Find where the given text appears and provide that cell's center as (x, y) coordinate. 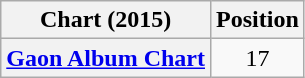
Gaon Album Chart (106, 58)
Position (258, 20)
17 (258, 58)
Chart (2015) (106, 20)
